Scan for the cell matching the given text and deliver its [x, y] coordinate at center. 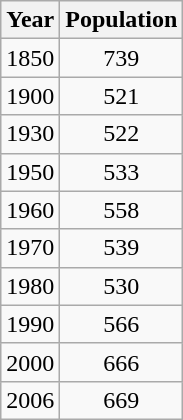
2000 [30, 362]
1950 [30, 172]
666 [122, 362]
2006 [30, 400]
1850 [30, 58]
1930 [30, 134]
Year [30, 20]
1970 [30, 248]
533 [122, 172]
1900 [30, 96]
539 [122, 248]
1960 [30, 210]
669 [122, 400]
1980 [30, 286]
739 [122, 58]
1990 [30, 324]
521 [122, 96]
Population [122, 20]
558 [122, 210]
530 [122, 286]
566 [122, 324]
522 [122, 134]
